Detect which cell encompasses the target text, then output its [X, Y] center coordinate. 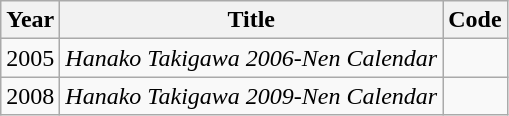
Year [30, 20]
Hanako Takigawa 2006-Nen Calendar [252, 58]
2008 [30, 96]
Hanako Takigawa 2009-Nen Calendar [252, 96]
2005 [30, 58]
Title [252, 20]
Code [475, 20]
